Identify which cell holds the provided text, then report its [x, y] central coordinate. 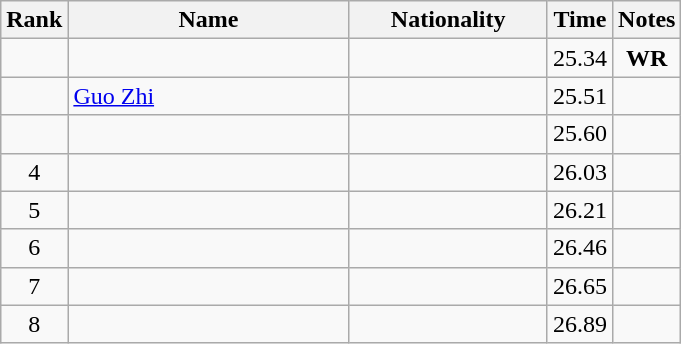
5 [34, 210]
26.03 [580, 172]
Nationality [448, 20]
26.89 [580, 324]
6 [34, 248]
Rank [34, 20]
26.65 [580, 286]
8 [34, 324]
7 [34, 286]
Time [580, 20]
25.34 [580, 58]
26.46 [580, 248]
Guo Zhi [208, 96]
Notes [647, 20]
25.60 [580, 134]
25.51 [580, 96]
26.21 [580, 210]
4 [34, 172]
WR [647, 58]
Name [208, 20]
